Detect which cell encompasses the target text, then output its (X, Y) center coordinate. 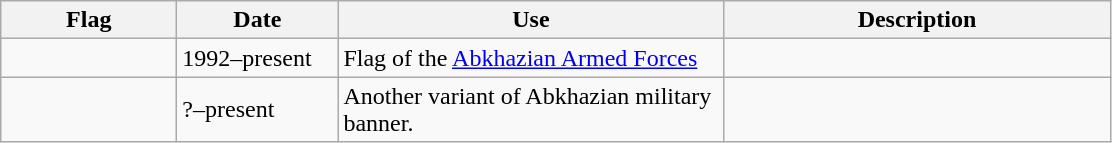
1992–present (258, 58)
?–present (258, 110)
Description (917, 20)
Another variant of Abkhazian military banner. (531, 110)
Flag of the Abkhazian Armed Forces (531, 58)
Use (531, 20)
Date (258, 20)
Flag (89, 20)
